Detect which cell encompasses the target text, then output its [X, Y] center coordinate. 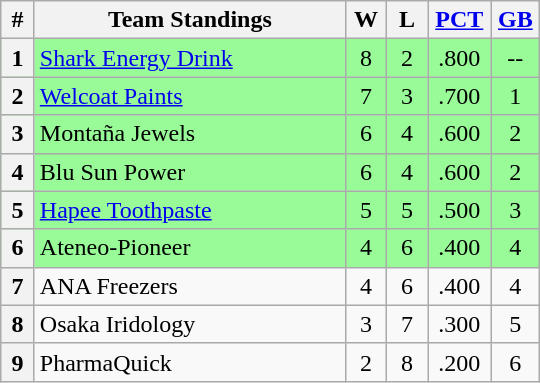
Ateneo-Pioneer [190, 248]
W [366, 20]
Shark Energy Drink [190, 58]
ANA Freezers [190, 286]
Team Standings [190, 20]
-- [516, 58]
# [18, 20]
9 [18, 362]
.300 [460, 324]
Welcoat Paints [190, 96]
.200 [460, 362]
.700 [460, 96]
Hapee Toothpaste [190, 210]
PharmaQuick [190, 362]
Blu Sun Power [190, 172]
.800 [460, 58]
PCT [460, 20]
L [406, 20]
Osaka Iridology [190, 324]
.500 [460, 210]
Montaña Jewels [190, 134]
GB [516, 20]
